Return (x, y) of the center of cell containing provided text 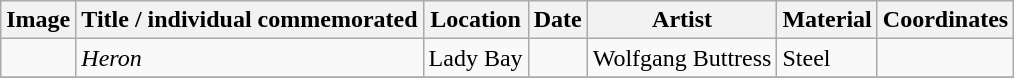
Steel (827, 58)
Image (38, 20)
Wolfgang Buttress (682, 58)
Coordinates (945, 20)
Title / individual commemorated (250, 20)
Date (558, 20)
Lady Bay (476, 58)
Location (476, 20)
Artist (682, 20)
Heron (250, 58)
Material (827, 20)
